Detect which cell encompasses the target text, then output its (x, y) center coordinate. 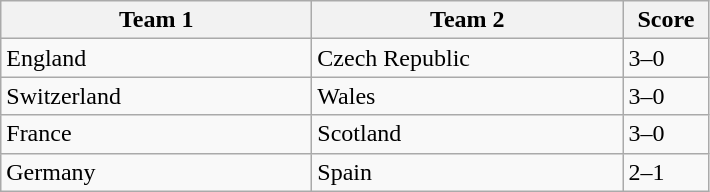
Team 1 (156, 20)
Czech Republic (468, 58)
France (156, 134)
Germany (156, 172)
Switzerland (156, 96)
Wales (468, 96)
Team 2 (468, 20)
Score (666, 20)
Spain (468, 172)
2–1 (666, 172)
England (156, 58)
Scotland (468, 134)
